Extract the [X, Y] coordinate from the center of the cell holding the provided text.  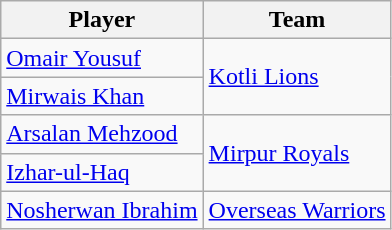
Kotli Lions [297, 77]
Arsalan Mehzood [102, 134]
Team [297, 20]
Mirwais Khan [102, 96]
Overseas Warriors [297, 210]
Player [102, 20]
Izhar-ul-Haq [102, 172]
Mirpur Royals [297, 153]
Omair Yousuf [102, 58]
Nosherwan Ibrahim [102, 210]
